Return the [X, Y] coordinate for the center point of the cell that contains the specified text.  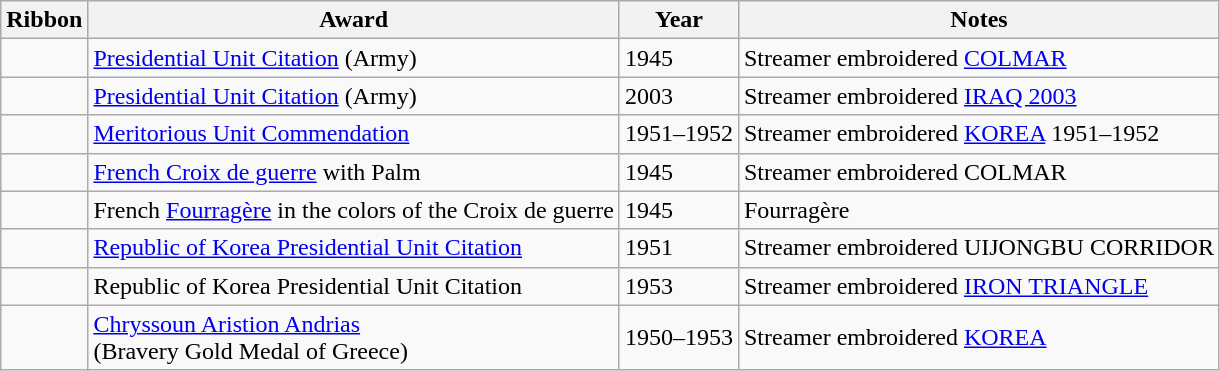
Streamer embroidered IRAQ 2003 [978, 96]
Fourragère [978, 210]
French Fourragère in the colors of the Croix de guerre [354, 210]
2003 [678, 96]
Chryssoun Aristion Andrias(Bravery Gold Medal of Greece) [354, 338]
Year [678, 20]
1953 [678, 286]
Streamer embroidered UIJONGBU CORRIDOR [978, 248]
Streamer embroidered KOREA 1951–1952 [978, 134]
Award [354, 20]
1951 [678, 248]
French Croix de guerre with Palm [354, 172]
Streamer embroidered IRON TRIANGLE [978, 286]
1950–1953 [678, 338]
Streamer embroidered KOREA [978, 338]
1951–1952 [678, 134]
Meritorious Unit Commendation [354, 134]
Ribbon [44, 20]
Notes [978, 20]
